Determine the [X, Y] coordinate at the center of the cell enclosing the given text.  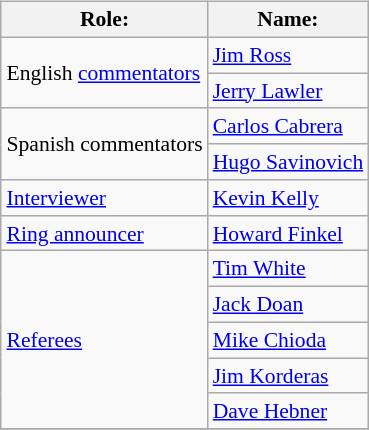
Tim White [288, 269]
Mike Chioda [288, 340]
Interviewer [104, 198]
English commentators [104, 72]
Hugo Savinovich [288, 162]
Kevin Kelly [288, 198]
Jim Korderas [288, 376]
Howard Finkel [288, 233]
Role: [104, 20]
Jim Ross [288, 55]
Dave Hebner [288, 411]
Name: [288, 20]
Ring announcer [104, 233]
Jerry Lawler [288, 91]
Referees [104, 340]
Spanish commentators [104, 144]
Carlos Cabrera [288, 126]
Jack Doan [288, 305]
